Identify which cell holds the provided text, then report its [x, y] central coordinate. 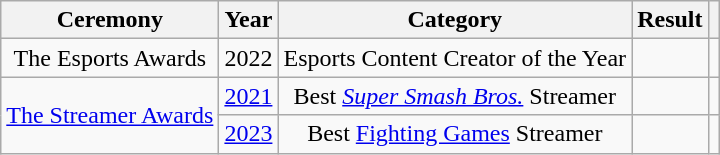
Best Fighting Games Streamer [455, 134]
Ceremony [110, 20]
Category [455, 20]
The Streamer Awards [110, 115]
2022 [248, 58]
Best Super Smash Bros. Streamer [455, 96]
2023 [248, 134]
Result [670, 20]
Year [248, 20]
2021 [248, 96]
The Esports Awards [110, 58]
Esports Content Creator of the Year [455, 58]
